Pinpoint the cell where the given text exists, returning its [X, Y] midpoint coordinate. 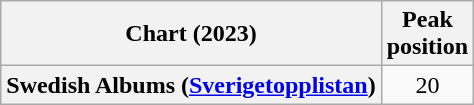
Peakposition [427, 34]
Chart (2023) [191, 34]
20 [427, 85]
Swedish Albums (Sverigetopplistan) [191, 85]
